Find where the given text appears and provide that cell's center as [x, y] coordinate. 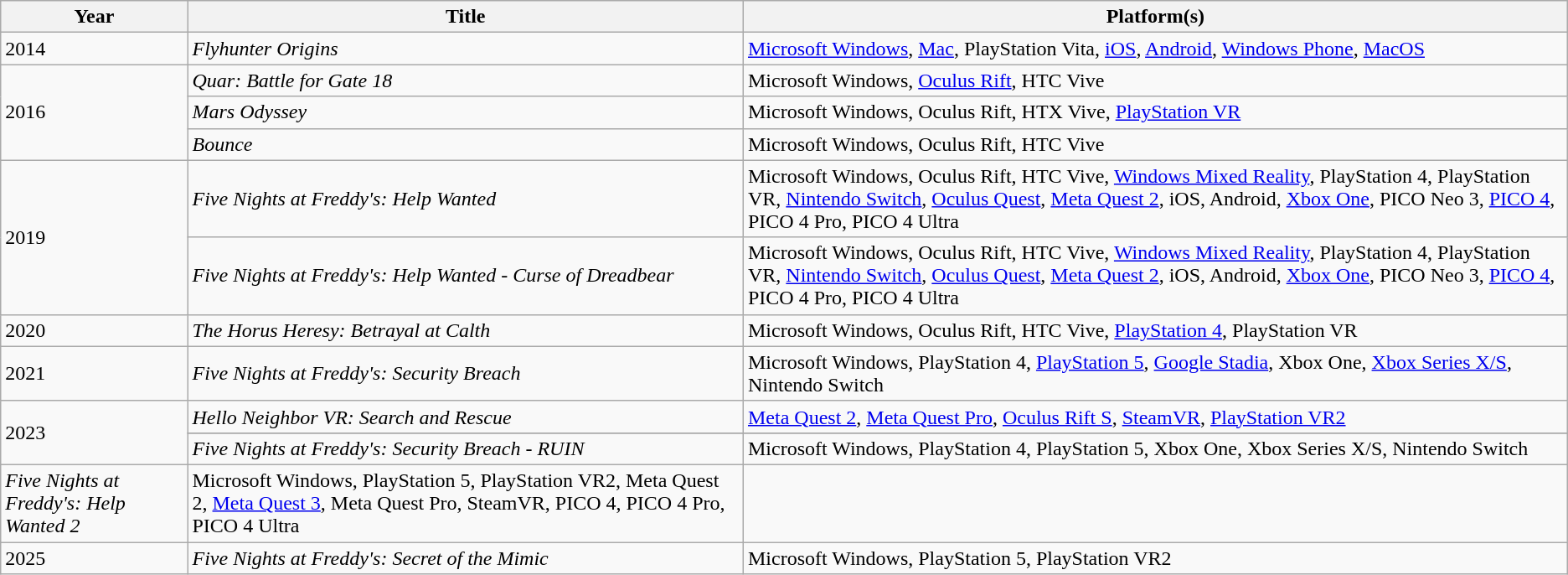
Meta Quest 2, Meta Quest Pro, Oculus Rift S, SteamVR, PlayStation VR2 [1155, 417]
Microsoft Windows, PlayStation 4, PlayStation 5, Google Stadia, Xbox One, Xbox Series X/S, Nintendo Switch [1155, 374]
2023 [94, 433]
Five Nights at Freddy's: Help Wanted [466, 199]
2014 [94, 49]
Flyhunter Origins [466, 49]
Five Nights at Freddy's: Security Breach - RUIN [466, 448]
Year [94, 17]
Bounce [466, 144]
The Horus Heresy: Betrayal at Calth [466, 330]
Quar: Battle for Gate 18 [466, 80]
Platform(s) [1155, 17]
Microsoft Windows, PlayStation 4, PlayStation 5, Xbox One, Xbox Series X/S, Nintendo Switch [1155, 448]
Five Nights at Freddy's: Security Breach [466, 374]
Microsoft Windows, Oculus Rift, HTX Vive, PlayStation VR [1155, 112]
Mars Odyssey [466, 112]
Five Nights at Freddy's: Help Wanted - Curse of Dreadbear [466, 276]
2019 [94, 237]
Hello Neighbor VR: Search and Rescue [466, 417]
2025 [94, 557]
2016 [94, 112]
Microsoft Windows, PlayStation 5, PlayStation VR2, Meta Quest 2, Meta Quest 3, Meta Quest Pro, SteamVR, PICO 4, PICO 4 Pro, PICO 4 Ultra [466, 503]
Title [466, 17]
Microsoft Windows, Mac, PlayStation Vita, iOS, Android, Windows Phone, MacOS [1155, 49]
Five Nights at Freddy's: Help Wanted 2 [94, 503]
Five Nights at Freddy's: Secret of the Mimic [466, 557]
2021 [94, 374]
Microsoft Windows, Oculus Rift, HTC Vive, PlayStation 4, PlayStation VR [1155, 330]
2020 [94, 330]
Microsoft Windows, PlayStation 5, PlayStation VR2 [1155, 557]
